Identify which cell holds the provided text, then report its (X, Y) central coordinate. 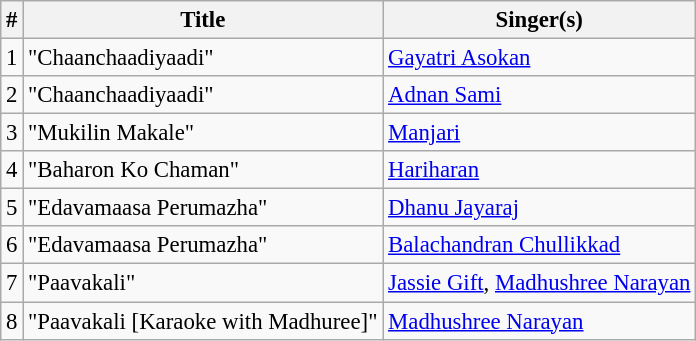
Manjari (540, 133)
3 (12, 133)
# (12, 20)
5 (12, 208)
8 (12, 321)
Hariharan (540, 170)
Jassie Gift, Madhushree Narayan (540, 283)
"Paavakali [Karaoke with Madhuree]" (203, 321)
Singer(s) (540, 20)
7 (12, 283)
"Paavakali" (203, 283)
Dhanu Jayaraj (540, 208)
6 (12, 245)
Title (203, 20)
4 (12, 170)
2 (12, 95)
Adnan Sami (540, 95)
Balachandran Chullikkad (540, 245)
"Mukilin Makale" (203, 133)
Gayatri Asokan (540, 58)
"Baharon Ko Chaman" (203, 170)
1 (12, 58)
Madhushree Narayan (540, 321)
